Identify which cell holds the provided text, then report its [X, Y] central coordinate. 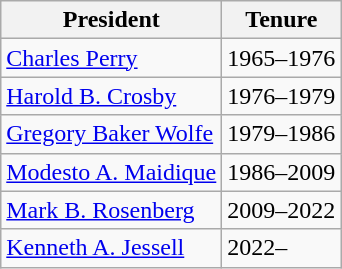
Tenure [282, 20]
Harold B. Crosby [112, 96]
1979–1986 [282, 134]
Charles Perry [112, 58]
1965–1976 [282, 58]
1986–2009 [282, 172]
Gregory Baker Wolfe [112, 134]
Mark B. Rosenberg [112, 210]
1976–1979 [282, 96]
Modesto A. Maidique [112, 172]
2022– [282, 248]
Kenneth A. Jessell [112, 248]
2009–2022 [282, 210]
President [112, 20]
